From the cell containing the given text, extract its center point as (x, y) coordinate. 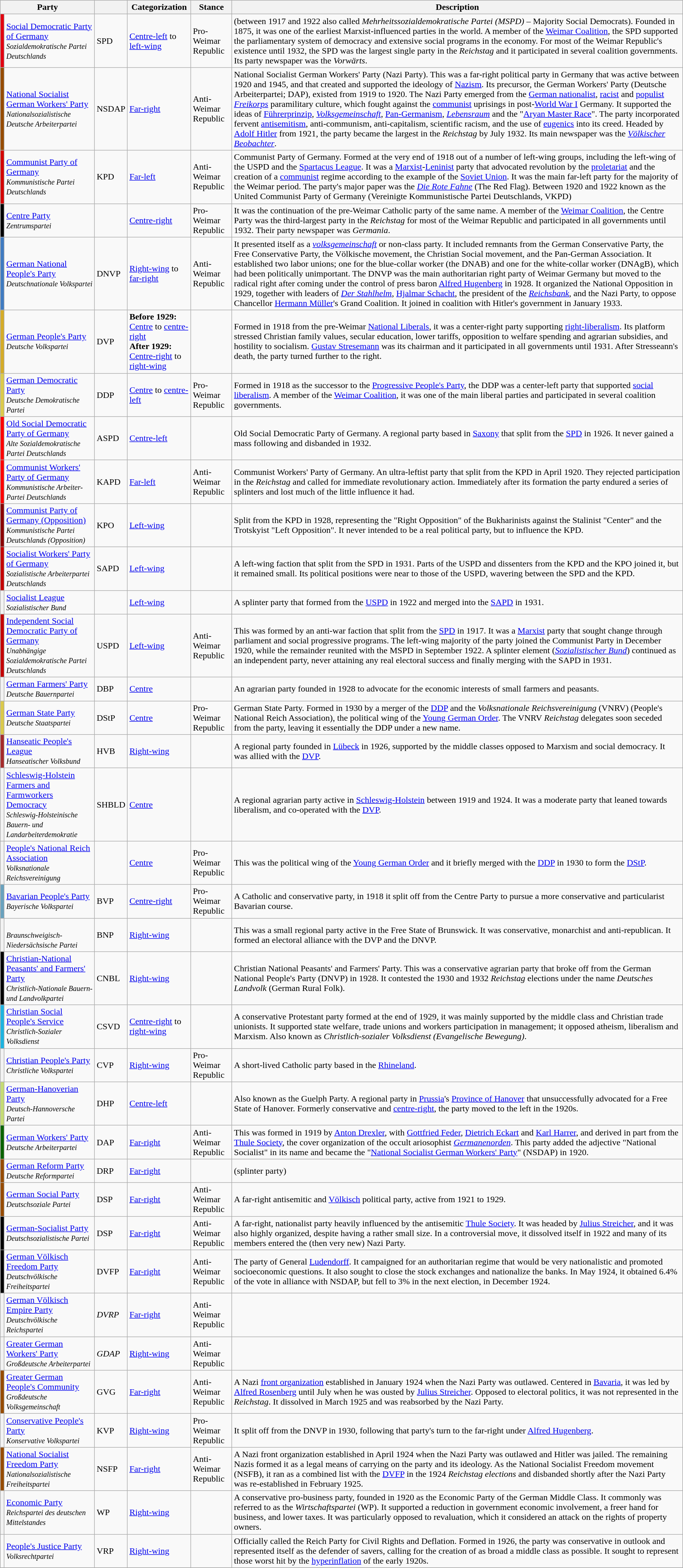
German State PartyDeutsche Staatspartei (50, 718)
VRP (111, 1551)
DStP (111, 718)
Categorization (159, 7)
KPO (111, 525)
GDAP (111, 1354)
SPD (111, 41)
Before 1929: Centre to centre-right After 1929: Centre-right to right-wing (159, 341)
Communist Workers' Party of GermanyKommunistische Arbeiter-Partei Deutschlands (50, 481)
DNVP (111, 274)
Description (458, 7)
German-Socialist PartyDeutschsozialistische Partei (50, 1233)
NSFP (111, 1469)
DVFP (111, 1271)
WP (111, 1512)
KAPD (111, 481)
Braunschweigisch-Niedersächsische Partei (50, 935)
Communist Party of Germany (Opposition)Kommunistische Partei Deutschlands (Opposition) (50, 525)
German Völkisch Empire PartyDeutschvölkische Reichspartei (50, 1315)
An agrarian party founded in 1928 to advocate for the economic interests of small farmers and peasants. (458, 689)
Christian Social People's ServiceChristlich-Sozialer Volksdienst (50, 1026)
(splinter party) (458, 1171)
DRP (111, 1171)
DAP (111, 1142)
Right-wing to far-right (159, 274)
GVG (111, 1392)
Greater German Workers' PartyGroßdeutsche Arbeiterpartei (50, 1354)
DVRP (111, 1315)
DHP (111, 1104)
German Völkisch Freedom PartyDeutschvölkische Freiheitspartei (50, 1271)
German Workers' PartyDeutsche Arbeiterpartei (50, 1142)
A far-right antisemitic and Völkisch political party, active from 1921 to 1929. (458, 1199)
This was the political wing of the Young German Order and it briefly merged with the DDP in 1930 to form the DStP. (458, 863)
Bavarian People's PartyBayerische Volkspartei (50, 901)
German Farmers' PartyDeutsche Bauernpartei (50, 689)
People's Justice PartyVolksrechtpartei (50, 1551)
Social Democratic Party of GermanySozialdemokratische Partei Deutschlands (50, 41)
Conservative People's PartyKonservative Volkspartei (50, 1430)
German People's PartyDeutsche Volkspartei (50, 341)
CNBL (111, 978)
BVP (111, 901)
USPD (111, 646)
Centre PartyZentrumspartei (50, 220)
DBP (111, 689)
A splinter party that formed from the USPD in 1922 and merged into the SAPD in 1931. (458, 602)
KPD (111, 177)
A short-lived Catholic party based in the Rhineland. (458, 1065)
National Socialist Freedom PartyNationalsozialistische Freiheitspartei (50, 1469)
Christian People's PartyChristliche Volkspartei (50, 1065)
It split off from the DNVP in 1930, following that party's turn to the far-right under Alfred Hugenberg. (458, 1430)
German Reform PartyDeutsche Reformpartei (50, 1171)
Old Social Democratic Party of GermanyAlte Sozialdemokratische Partei Deutschlands (50, 438)
Economic PartyReichspartei des deutschen Mittelstandes (50, 1512)
Socialist Workers' Party of GermanySozialistische Arbeiterpartei Deutschlands (50, 568)
Christian-National Peasants' and Farmers' PartyChristlich-Nationale Bauern- und Landvolkpartei (50, 978)
Party (47, 7)
DDP (111, 395)
SHBLD (111, 805)
A regional party founded in Lübeck in 1926, supported by the middle classes opposed to Marxism and social democracy. It was allied with the DVP. (458, 751)
Socialist LeagueSozialistischer Bund (50, 602)
People's National Reich AssociationVolksnationale Reichsvereinigung (50, 863)
HVB (111, 751)
CSVD (111, 1026)
Centre-left to left-wing (159, 41)
A Catholic and conservative party, in 1918 it split off from the Centre Party to pursue a more conservative and particularist Bavarian course. (458, 901)
German Social PartyDeutschsoziale Partei (50, 1199)
National Socialist German Workers' PartyNationalsozialistische Deutsche Arbeiterpartei (50, 109)
Centre to centre-left (159, 395)
Stance (212, 7)
SAPD (111, 568)
KVP (111, 1430)
CVP (111, 1065)
German-Hanoverian PartyDeutsch-Hannoversche Partei (50, 1104)
BNP (111, 935)
Schleswig-Holstein Farmers and Farmworkers DemocracySchleswig-Holsteinische Bauern- und Landarbeiterdemokratie (50, 805)
Independent Social Democratic Party of GermanyUnabhängige Sozialdemokratische Partei Deutschlands (50, 646)
NSDAP (111, 109)
Centre-right to right-wing (159, 1026)
DVP (111, 341)
ASPD (111, 438)
German National People's PartyDeutschnationale Volkspartei (50, 274)
German Democratic PartyDeutsche Demokratische Partei (50, 395)
Greater German People's CommunityGroßdeutsche Volksgemeinschaft (50, 1392)
Hanseatic People's LeagueHanseatischer Volksbund (50, 751)
Communist Party of GermanyKommunistische Partei Deutschlands (50, 177)
